Find where the given text appears and provide that cell's center as [x, y] coordinate. 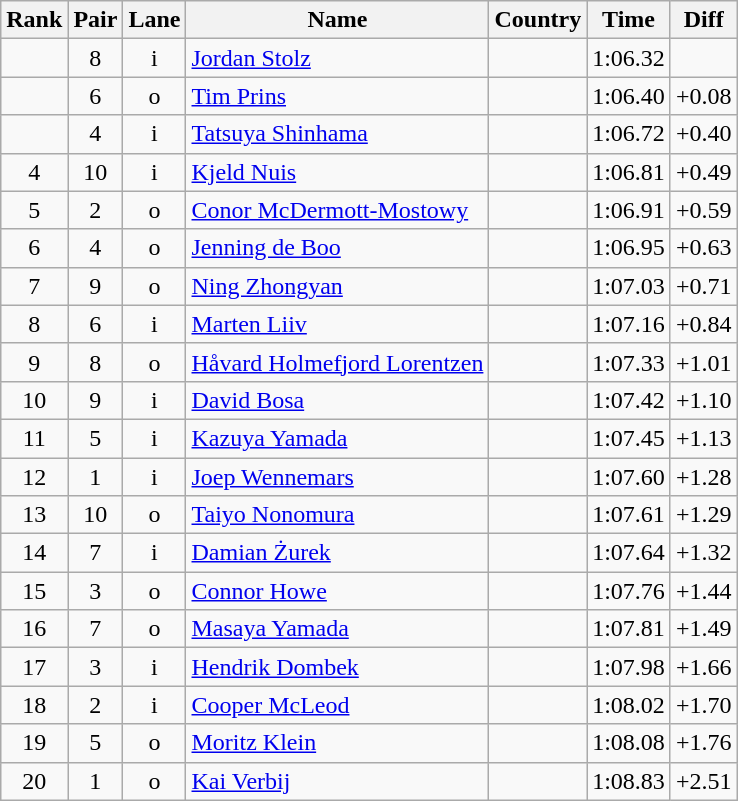
Connor Howe [338, 591]
+1.32 [704, 553]
Tatsuya Shinhama [338, 134]
+1.29 [704, 515]
Masaya Yamada [338, 629]
Time [629, 20]
13 [34, 515]
Moritz Klein [338, 743]
+0.08 [704, 96]
Kazuya Yamada [338, 438]
Kjeld Nuis [338, 172]
+1.49 [704, 629]
+0.63 [704, 248]
16 [34, 629]
Taiyo Nonomura [338, 515]
Pair [96, 20]
Lane [154, 20]
David Bosa [338, 400]
1:07.81 [629, 629]
+1.28 [704, 477]
1:08.02 [629, 705]
Ning Zhongyan [338, 286]
1:06.40 [629, 96]
Name [338, 20]
+1.76 [704, 743]
18 [34, 705]
+1.13 [704, 438]
+0.71 [704, 286]
15 [34, 591]
1:07.76 [629, 591]
Jordan Stolz [338, 58]
20 [34, 781]
17 [34, 667]
Håvard Holmefjord Lorentzen [338, 362]
Cooper McLeod [338, 705]
Jenning de Boo [338, 248]
1:06.32 [629, 58]
Joep Wennemars [338, 477]
1:08.08 [629, 743]
1:06.95 [629, 248]
1:07.61 [629, 515]
+0.84 [704, 324]
+1.44 [704, 591]
1:07.42 [629, 400]
Country [538, 20]
1:06.72 [629, 134]
+1.66 [704, 667]
1:07.60 [629, 477]
+0.40 [704, 134]
14 [34, 553]
Diff [704, 20]
1:06.81 [629, 172]
Kai Verbij [338, 781]
+1.70 [704, 705]
Tim Prins [338, 96]
1:07.33 [629, 362]
1:07.03 [629, 286]
Damian Żurek [338, 553]
11 [34, 438]
Marten Liiv [338, 324]
1:08.83 [629, 781]
+0.59 [704, 210]
19 [34, 743]
12 [34, 477]
+2.51 [704, 781]
1:07.45 [629, 438]
1:07.16 [629, 324]
1:07.98 [629, 667]
Conor McDermott-Mostowy [338, 210]
Rank [34, 20]
Hendrik Dombek [338, 667]
+1.10 [704, 400]
1:07.64 [629, 553]
+0.49 [704, 172]
+1.01 [704, 362]
1:06.91 [629, 210]
